From the cell containing the given text, extract its center point as [X, Y] coordinate. 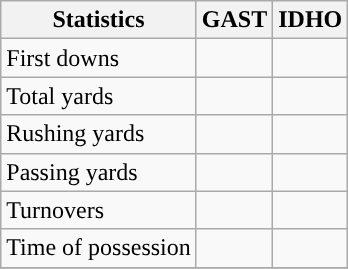
Turnovers [99, 210]
GAST [234, 20]
Passing yards [99, 172]
Rushing yards [99, 134]
Time of possession [99, 248]
IDHO [310, 20]
First downs [99, 58]
Statistics [99, 20]
Total yards [99, 96]
